From the cell containing the given text, extract its center point as (x, y) coordinate. 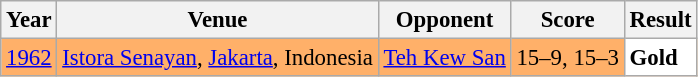
15–9, 15–3 (568, 58)
Teh Kew San (444, 58)
Year (29, 20)
1962 (29, 58)
Venue (218, 20)
Result (660, 20)
Opponent (444, 20)
Score (568, 20)
Istora Senayan, Jakarta, Indonesia (218, 58)
Gold (660, 58)
